Capture the cell that displays the provided text and extract its (X, Y) central coordinate. 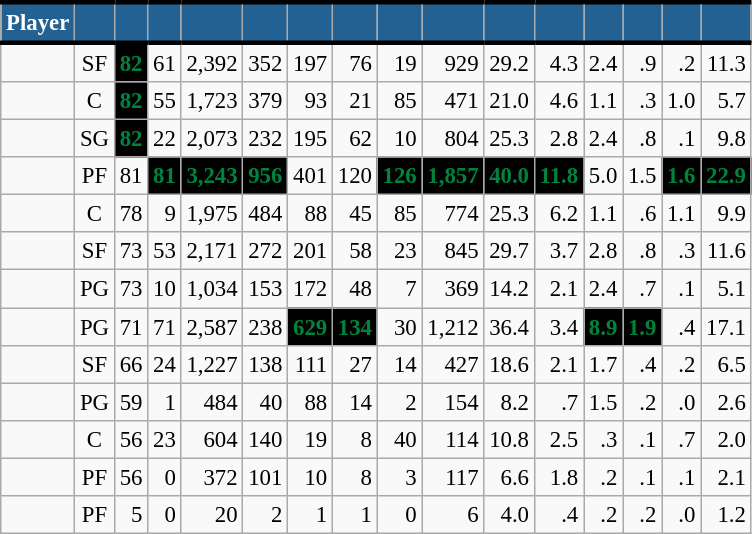
29.7 (509, 251)
27 (354, 364)
1.8 (558, 477)
172 (310, 289)
1,857 (453, 176)
9 (164, 214)
154 (453, 402)
1,723 (212, 101)
1.2 (726, 515)
58 (354, 251)
153 (266, 289)
62 (354, 139)
956 (266, 176)
7 (400, 289)
40.0 (509, 176)
8.9 (604, 327)
93 (310, 101)
1.9 (642, 327)
30 (400, 327)
61 (164, 62)
3,243 (212, 176)
4.6 (558, 101)
9.8 (726, 139)
629 (310, 327)
20 (212, 515)
21 (354, 101)
3.4 (558, 327)
471 (453, 101)
3 (400, 477)
372 (212, 477)
24 (164, 364)
6 (453, 515)
774 (453, 214)
195 (310, 139)
3.7 (558, 251)
22 (164, 139)
120 (354, 176)
232 (266, 139)
114 (453, 439)
6.6 (509, 477)
18.6 (509, 364)
.9 (642, 62)
117 (453, 477)
2,171 (212, 251)
14.2 (509, 289)
111 (310, 364)
.6 (642, 214)
2.0 (726, 439)
427 (453, 364)
134 (354, 327)
5.7 (726, 101)
126 (400, 176)
1.0 (682, 101)
401 (310, 176)
1,034 (212, 289)
45 (354, 214)
8.2 (509, 402)
2.5 (558, 439)
Player (38, 22)
11.3 (726, 62)
272 (266, 251)
1,975 (212, 214)
9.9 (726, 214)
1,227 (212, 364)
76 (354, 62)
66 (130, 364)
29.2 (509, 62)
6.2 (558, 214)
4.3 (558, 62)
352 (266, 62)
1,212 (453, 327)
21.0 (509, 101)
140 (266, 439)
197 (310, 62)
2,587 (212, 327)
48 (354, 289)
845 (453, 251)
1.6 (682, 176)
78 (130, 214)
55 (164, 101)
201 (310, 251)
59 (130, 402)
22.9 (726, 176)
4.0 (509, 515)
804 (453, 139)
929 (453, 62)
6.5 (726, 364)
5.1 (726, 289)
2,392 (212, 62)
5.0 (604, 176)
379 (266, 101)
17.1 (726, 327)
369 (453, 289)
138 (266, 364)
604 (212, 439)
11.6 (726, 251)
11.8 (558, 176)
10.8 (509, 439)
5 (130, 515)
2.6 (726, 402)
101 (266, 477)
36.4 (509, 327)
SG (95, 139)
53 (164, 251)
2,073 (212, 139)
1.7 (604, 364)
238 (266, 327)
